Determine the [x, y] coordinate at the center of the cell enclosing the given text.  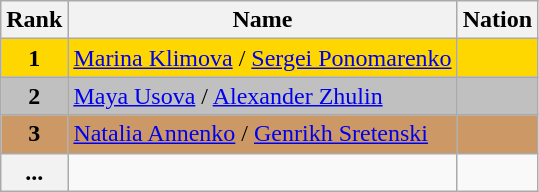
Nation [497, 20]
Name [262, 20]
1 [34, 58]
Natalia Annenko / Genrikh Sretenski [262, 134]
Maya Usova / Alexander Zhulin [262, 96]
3 [34, 134]
Marina Klimova / Sergei Ponomarenko [262, 58]
2 [34, 96]
Rank [34, 20]
... [34, 172]
